For the text-containing cell, return its midpoint in [x, y] coordinate format. 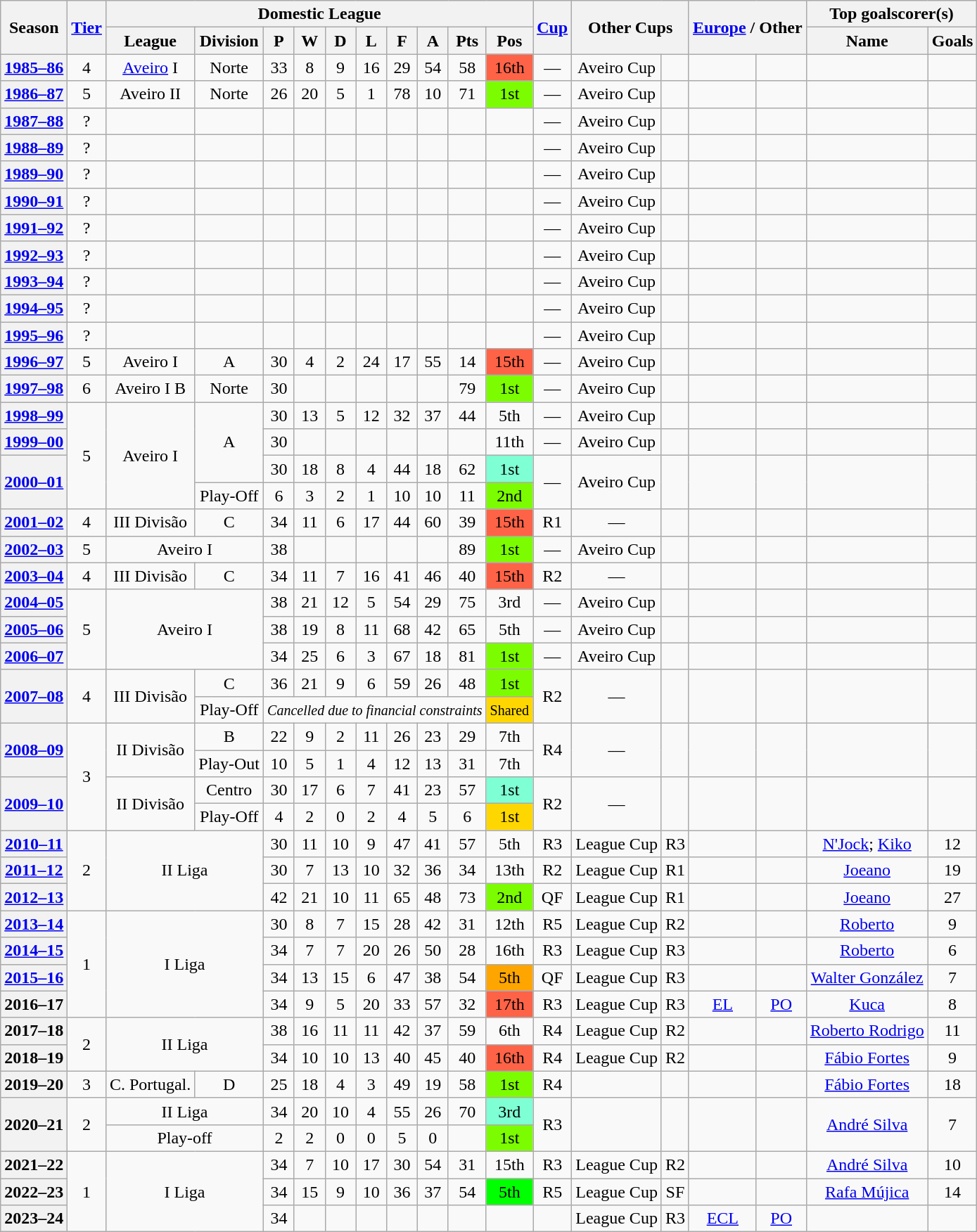
L [371, 41]
2001–02 [34, 522]
62 [467, 469]
89 [467, 549]
50 [433, 951]
13th [509, 871]
Tier [87, 27]
Pts [467, 41]
Centro [229, 790]
1999–00 [34, 442]
Division [229, 41]
2000–01 [34, 482]
2008–09 [34, 750]
2022–23 [34, 1192]
Season [34, 27]
1986–87 [34, 94]
N'Jock; Kiko [867, 844]
2005–06 [34, 629]
Cancelled due to financial constraints [375, 710]
73 [467, 897]
Play-off [184, 1138]
League [150, 41]
1993–94 [34, 281]
1996–97 [34, 362]
EL [722, 1004]
75 [467, 603]
2003–04 [34, 576]
Shared [509, 710]
2017–18 [34, 1031]
1992–93 [34, 255]
11th [509, 442]
1991–92 [34, 228]
2009–10 [34, 804]
2006–07 [34, 656]
2018–19 [34, 1058]
1997–98 [34, 389]
2004–05 [34, 603]
2007–08 [34, 696]
Cup [553, 27]
1990–91 [34, 201]
F [402, 41]
60 [433, 522]
1995–96 [34, 335]
22 [279, 736]
46 [433, 576]
78 [402, 94]
Kuca [867, 1004]
2013–14 [34, 924]
Walter González [867, 977]
2012–13 [34, 897]
45 [433, 1058]
Goals [952, 41]
2019–20 [34, 1084]
Domestic League [319, 14]
27 [952, 897]
1988–89 [34, 148]
Aveiro II [150, 94]
Roberto Rodrigo [867, 1031]
49 [402, 1084]
24 [371, 362]
2021–22 [34, 1164]
1985–86 [34, 68]
Play-Out [229, 763]
2023–24 [34, 1219]
2020–21 [34, 1124]
70 [467, 1111]
71 [467, 94]
1994–95 [34, 308]
1987–88 [34, 121]
79 [467, 389]
17th [509, 1004]
Pos [509, 41]
C. Portugal. [150, 1084]
Name [867, 41]
Europe / Other [747, 27]
2014–15 [34, 951]
Other Cups [630, 27]
68 [402, 629]
81 [467, 656]
2010–11 [34, 844]
39 [467, 522]
W [309, 41]
67 [402, 656]
2016–17 [34, 1004]
2002–03 [34, 549]
B [229, 736]
Aveiro I B [150, 389]
2015–16 [34, 977]
Rafa Mújica [867, 1192]
Top goalscorer(s) [892, 14]
6th [509, 1031]
1989–90 [34, 174]
2011–12 [34, 871]
ECL [722, 1219]
P [279, 41]
12th [509, 924]
SF [675, 1192]
1998–99 [34, 416]
